Determine the [x, y] coordinate at the center of the cell enclosing the given text.  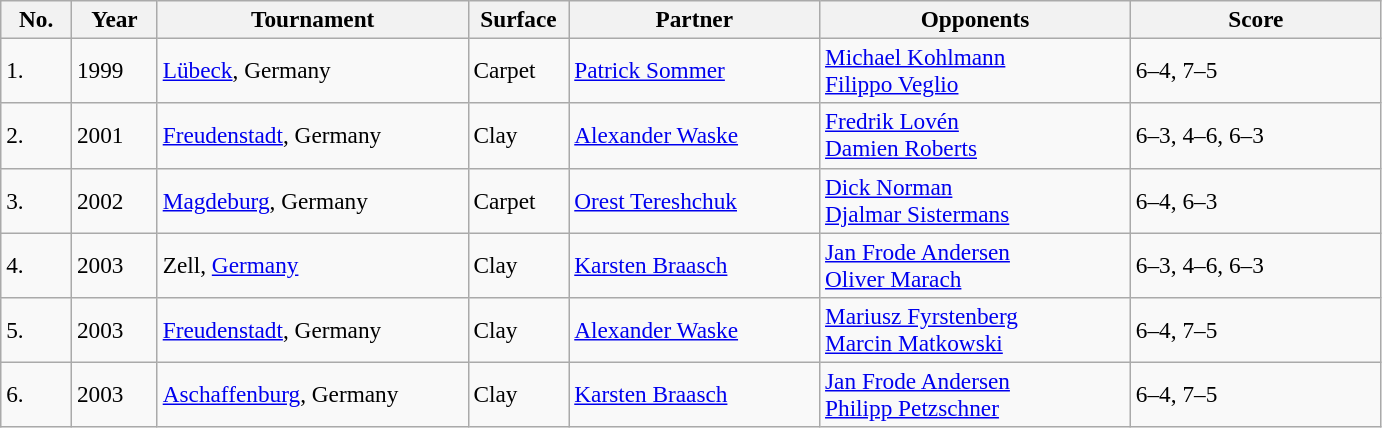
Zell, Germany [312, 264]
2001 [115, 136]
Jan Frode Andersen Philipp Petzschner [976, 394]
Orest Tereshchuk [694, 200]
Tournament [312, 19]
4. [36, 264]
Fredrik Lovén Damien Roberts [976, 136]
2002 [115, 200]
Surface [518, 19]
Mariusz Fyrstenberg Marcin Matkowski [976, 330]
1. [36, 70]
1999 [115, 70]
Patrick Sommer [694, 70]
5. [36, 330]
Partner [694, 19]
6–4, 6–3 [1256, 200]
No. [36, 19]
6. [36, 394]
Lübeck, Germany [312, 70]
Jan Frode Andersen Oliver Marach [976, 264]
Michael Kohlmann Filippo Veglio [976, 70]
Dick Norman Djalmar Sistermans [976, 200]
Magdeburg, Germany [312, 200]
2. [36, 136]
3. [36, 200]
Year [115, 19]
Aschaffenburg, Germany [312, 394]
Opponents [976, 19]
Score [1256, 19]
